Identify which cell holds the provided text, then report its [X, Y] central coordinate. 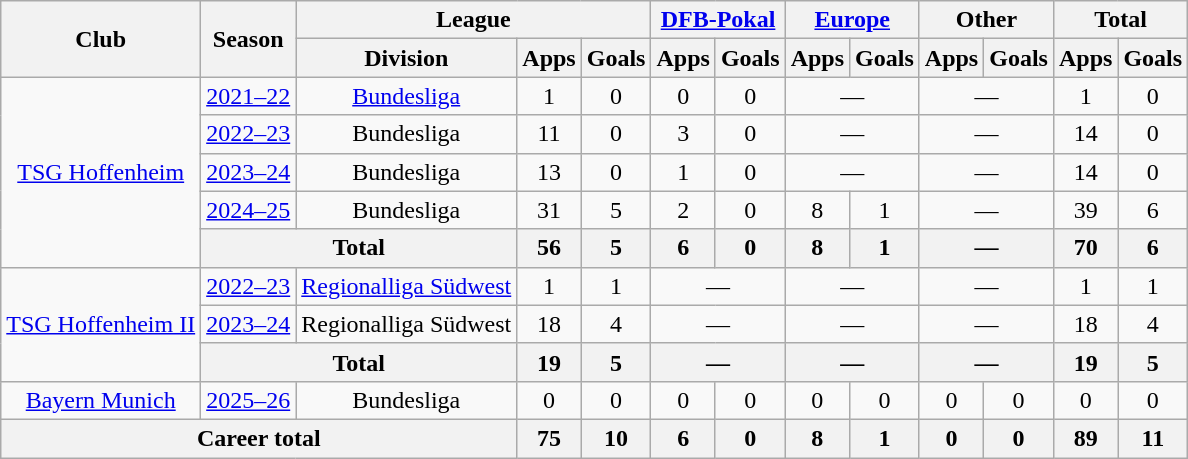
31 [549, 210]
TSG Hoffenheim [101, 172]
Europe [852, 20]
56 [549, 248]
TSG Hoffenheim II [101, 324]
75 [549, 438]
Division [406, 58]
39 [1085, 210]
Bayern Munich [101, 400]
2025–26 [248, 400]
2 [683, 210]
Other [986, 20]
Season [248, 39]
Club [101, 39]
2021–22 [248, 96]
70 [1085, 248]
League [474, 20]
3 [683, 134]
89 [1085, 438]
Career total [259, 438]
13 [549, 172]
2024–25 [248, 210]
DFB-Pokal [718, 20]
10 [616, 438]
